Search for the cell housing the specified text and yield its [X, Y] center coordinate. 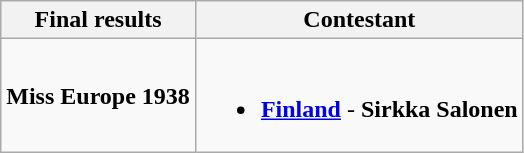
Final results [98, 20]
Miss Europe 1938 [98, 96]
Contestant [359, 20]
Finland - Sirkka Salonen [359, 96]
